Extract the [X, Y] coordinate from the center of the cell holding the provided text.  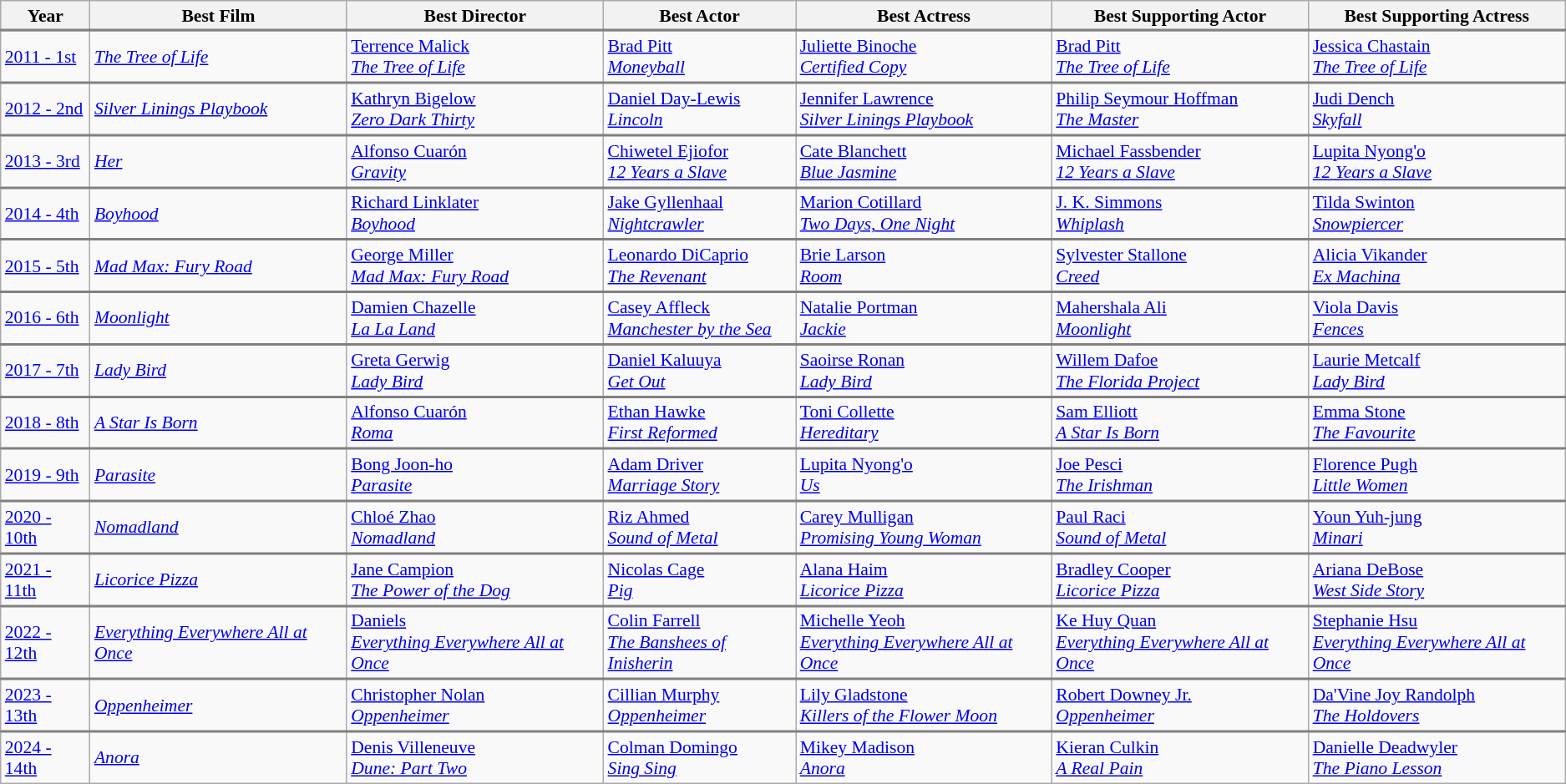
2013 - 3rd [45, 162]
Anora [219, 757]
2021 - 11th [45, 579]
2024 - 14th [45, 757]
2023 - 13th [45, 706]
Lily GladstoneKillers of the Flower Moon [924, 706]
Christopher NolanOppenheimer [474, 706]
Mikey MadisonAnora [924, 757]
Sam ElliottA Star Is Born [1179, 422]
Paul RaciSound of Metal [1179, 528]
Kieran CulkinA Real Pain [1179, 757]
Casey AffleckManchester by the Sea [700, 319]
Riz AhmedSound of Metal [700, 528]
2018 - 8th [45, 422]
Brad PittThe Tree of Life [1179, 57]
Best Supporting Actor [1179, 16]
Greta GerwigLady Bird [474, 371]
Brie LarsonRoom [924, 266]
The Tree of Life [219, 57]
Sylvester StalloneCreed [1179, 266]
2020 - 10th [45, 528]
Best Film [219, 16]
Lupita Nyong'o12 Years a Slave [1437, 162]
Laurie MetcalfLady Bird [1437, 371]
Ethan HawkeFirst Reformed [700, 422]
J. K. SimmonsWhiplash [1179, 214]
Nicolas CagePig [700, 579]
Emma StoneThe Favourite [1437, 422]
Ke Huy QuanEverything Everywhere All at Once [1179, 643]
Denis VilleneuveDune: Part Two [474, 757]
Licorice Pizza [219, 579]
Willem DafoeThe Florida Project [1179, 371]
Danielle DeadwylerThe Piano Lesson [1437, 757]
Lupita Nyong'oUs [924, 476]
Carey MulliganPromising Young Woman [924, 528]
Her [219, 162]
Mahershala AliMoonlight [1179, 319]
Terrence MalickThe Tree of Life [474, 57]
Best Actor [700, 16]
Philip Seymour HoffmanThe Master [1179, 109]
Bong Joon-hoParasite [474, 476]
Natalie PortmanJackie [924, 319]
Moonlight [219, 319]
A Star Is Born [219, 422]
DanielsEverything Everywhere All at Once [474, 643]
Alicia VikanderEx Machina [1437, 266]
Parasite [219, 476]
Michelle YeohEverything Everywhere All at Once [924, 643]
Oppenheimer [219, 706]
2014 - 4th [45, 214]
Alfonso CuarónGravity [474, 162]
2017 - 7th [45, 371]
Jake GyllenhaalNightcrawler [700, 214]
2015 - 5th [45, 266]
Nomadland [219, 528]
Tilda SwintonSnowpiercer [1437, 214]
Boyhood [219, 214]
Cate BlanchettBlue Jasmine [924, 162]
Jessica ChastainThe Tree of Life [1437, 57]
Michael Fassbender12 Years a Slave [1179, 162]
Leonardo DiCaprioThe Revenant [700, 266]
Best Actress [924, 16]
Best Director [474, 16]
Brad PittMoneyball [700, 57]
Ariana DeBoseWest Side Story [1437, 579]
Bradley CooperLicorice Pizza [1179, 579]
Silver Linings Playbook [219, 109]
2012 - 2nd [45, 109]
Jennifer LawrenceSilver Linings Playbook [924, 109]
Marion CotillardTwo Days, One Night [924, 214]
Daniel KaluuyaGet Out [700, 371]
Florence PughLittle Women [1437, 476]
Toni ColletteHereditary [924, 422]
2022 - 12th [45, 643]
Best Supporting Actress [1437, 16]
Juliette BinocheCertified Copy [924, 57]
Alana HaimLicorice Pizza [924, 579]
2016 - 6th [45, 319]
Stephanie HsuEverything Everywhere All at Once [1437, 643]
2019 - 9th [45, 476]
Da'Vine Joy RandolphThe Holdovers [1437, 706]
Colman DomingoSing Sing [700, 757]
Everything Everywhere All at Once [219, 643]
Robert Downey Jr.Oppenheimer [1179, 706]
Damien ChazelleLa La Land [474, 319]
Saoirse RonanLady Bird [924, 371]
Year [45, 16]
Youn Yuh-jungMinari [1437, 528]
Colin FarrellThe Banshees of Inisherin [700, 643]
Judi DenchSkyfall [1437, 109]
Joe PesciThe Irishman [1179, 476]
Daniel Day-LewisLincoln [700, 109]
Viola DavisFences [1437, 319]
Mad Max: Fury Road [219, 266]
Lady Bird [219, 371]
Cillian MurphyOppenheimer [700, 706]
Alfonso CuarónRoma [474, 422]
2011 - 1st [45, 57]
Jane CampionThe Power of the Dog [474, 579]
George MillerMad Max: Fury Road [474, 266]
Chloé ZhaoNomadland [474, 528]
Richard LinklaterBoyhood [474, 214]
Chiwetel Ejiofor12 Years a Slave [700, 162]
Adam DriverMarriage Story [700, 476]
Kathryn BigelowZero Dark Thirty [474, 109]
